From the cell containing the given text, extract its center point as (X, Y) coordinate. 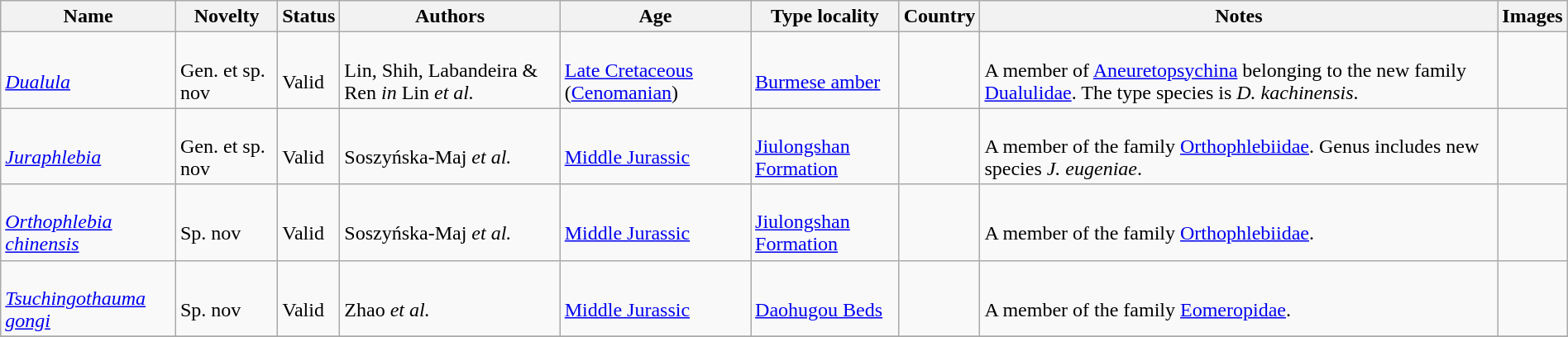
Name (88, 17)
A member of the family Orthophlebiidae. Genus includes new species J. eugeniae. (1239, 146)
Tsuchingothauma gongi (88, 298)
Authors (450, 17)
Late Cretaceous (Cenomanian) (655, 70)
Orthophlebia chinensis (88, 222)
Burmese amber (825, 70)
Status (309, 17)
Zhao et al. (450, 298)
Lin, Shih, Labandeira & Ren in Lin et al. (450, 70)
Juraphlebia (88, 146)
A member of the family Orthophlebiidae. (1239, 222)
Notes (1239, 17)
Country (939, 17)
Age (655, 17)
Novelty (227, 17)
Type locality (825, 17)
A member of Aneuretopsychina belonging to the new family Dualulidae. The type species is D. kachinensis. (1239, 70)
Dualula (88, 70)
A member of the family Eomeropidae. (1239, 298)
Daohugou Beds (825, 298)
Images (1532, 17)
